Extract the [x, y] coordinate from the center of the cell holding the provided text.  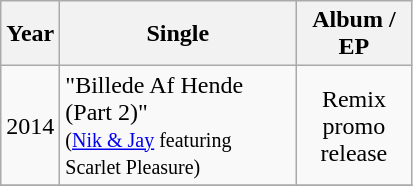
2014 [30, 126]
Single [178, 34]
"Billede Af Hende (Part 2)"(Nik & Jay featuring Scarlet Pleasure) [178, 126]
Remix promo release [354, 126]
Year [30, 34]
Album / EP [354, 34]
